Detect which cell encompasses the target text, then output its [x, y] center coordinate. 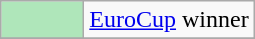
EuroCup winner [169, 20]
